Determine the (x, y) coordinate at the center of the cell enclosing the given text.  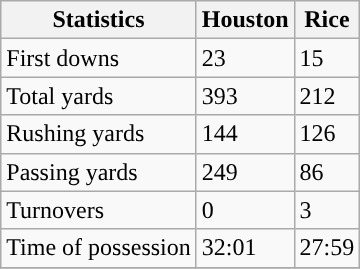
32:01 (245, 248)
86 (327, 172)
Total yards (99, 96)
212 (327, 96)
0 (245, 210)
126 (327, 134)
3 (327, 210)
27:59 (327, 248)
Houston (245, 20)
Statistics (99, 20)
Passing yards (99, 172)
249 (245, 172)
23 (245, 58)
First downs (99, 58)
Rice (327, 20)
Time of possession (99, 248)
Rushing yards (99, 134)
15 (327, 58)
144 (245, 134)
Turnovers (99, 210)
393 (245, 96)
